Locate the cell with the specified text and output its [X, Y] center coordinate. 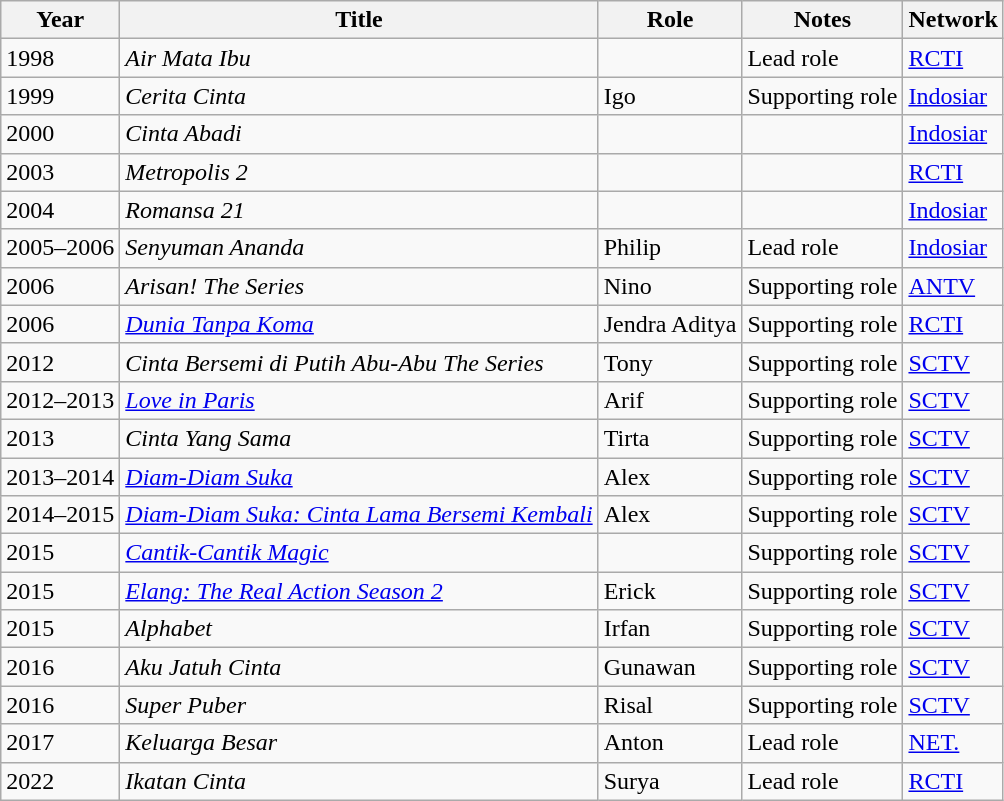
Arisan! The Series [359, 286]
Cinta Yang Sama [359, 438]
Erick [670, 591]
Diam-Diam Suka: Cinta Lama Bersemi Kembali [359, 515]
Keluarga Besar [359, 743]
Air Mata Ibu [359, 58]
Role [670, 20]
Notes [822, 20]
2013–2014 [60, 477]
Senyuman Ananda [359, 248]
Year [60, 20]
Super Puber [359, 705]
2022 [60, 781]
2017 [60, 743]
1999 [60, 96]
ANTV [953, 286]
Romansa 21 [359, 210]
Dunia Tanpa Koma [359, 324]
Cinta Bersemi di Putih Abu-Abu The Series [359, 362]
Title [359, 20]
Gunawan [670, 667]
Elang: The Real Action Season 2 [359, 591]
2000 [60, 134]
2014–2015 [60, 515]
Anton [670, 743]
Metropolis 2 [359, 172]
Cantik-Cantik Magic [359, 553]
Jendra Aditya [670, 324]
Tony [670, 362]
Tirta [670, 438]
Network [953, 20]
Risal [670, 705]
Cinta Abadi [359, 134]
2003 [60, 172]
Irfan [670, 629]
Surya [670, 781]
Ikatan Cinta [359, 781]
2012 [60, 362]
Arif [670, 400]
2012–2013 [60, 400]
Diam-Diam Suka [359, 477]
Aku Jatuh Cinta [359, 667]
2004 [60, 210]
Igo [670, 96]
NET. [953, 743]
Love in Paris [359, 400]
Philip [670, 248]
2013 [60, 438]
Nino [670, 286]
Cerita Cinta [359, 96]
Alphabet [359, 629]
1998 [60, 58]
2005–2006 [60, 248]
